Locate the cell with the specified text and output its (x, y) center coordinate. 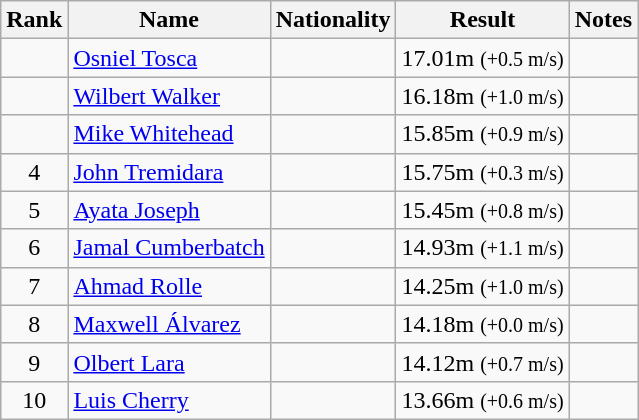
15.85m (+0.9 m/s) (482, 134)
John Tremidara (169, 172)
Ahmad Rolle (169, 286)
15.75m (+0.3 m/s) (482, 172)
Wilbert Walker (169, 96)
6 (34, 248)
14.93m (+1.1 m/s) (482, 248)
10 (34, 400)
Maxwell Álvarez (169, 324)
15.45m (+0.8 m/s) (482, 210)
7 (34, 286)
Jamal Cumberbatch (169, 248)
14.18m (+0.0 m/s) (482, 324)
16.18m (+1.0 m/s) (482, 96)
Rank (34, 20)
14.25m (+1.0 m/s) (482, 286)
5 (34, 210)
14.12m (+0.7 m/s) (482, 362)
Notes (603, 20)
8 (34, 324)
Luis Cherry (169, 400)
Name (169, 20)
Ayata Joseph (169, 210)
Olbert Lara (169, 362)
9 (34, 362)
Mike Whitehead (169, 134)
13.66m (+0.6 m/s) (482, 400)
Result (482, 20)
4 (34, 172)
Nationality (333, 20)
Osniel Tosca (169, 58)
17.01m (+0.5 m/s) (482, 58)
